Return [X, Y] of the center of cell containing provided text 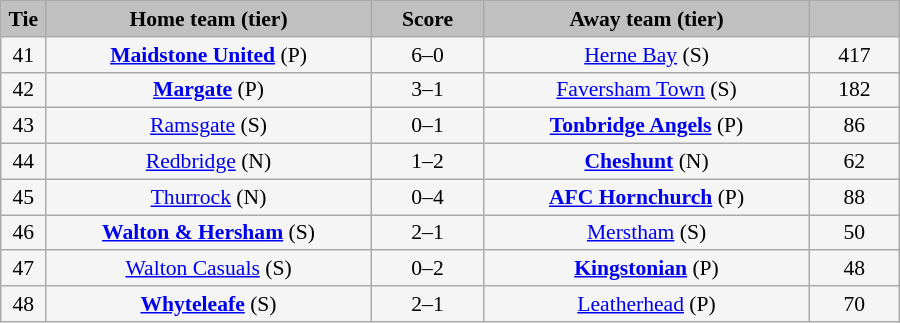
Home team (tier) [209, 19]
43 [24, 126]
417 [854, 55]
Walton Casuals (S) [209, 269]
0–2 [427, 269]
41 [24, 55]
42 [24, 90]
182 [854, 90]
Tie [24, 19]
Away team (tier) [647, 19]
6–0 [427, 55]
Kingstonian (P) [647, 269]
Margate (P) [209, 90]
46 [24, 233]
3–1 [427, 90]
44 [24, 162]
0–1 [427, 126]
Walton & Hersham (S) [209, 233]
47 [24, 269]
Faversham Town (S) [647, 90]
AFC Hornchurch (P) [647, 197]
Cheshunt (N) [647, 162]
0–4 [427, 197]
Tonbridge Angels (P) [647, 126]
70 [854, 304]
50 [854, 233]
Leatherhead (P) [647, 304]
86 [854, 126]
Score [427, 19]
1–2 [427, 162]
Maidstone United (P) [209, 55]
Whyteleafe (S) [209, 304]
45 [24, 197]
88 [854, 197]
62 [854, 162]
Ramsgate (S) [209, 126]
Herne Bay (S) [647, 55]
Thurrock (N) [209, 197]
Redbridge (N) [209, 162]
Merstham (S) [647, 233]
